Provide the [x, y] coordinate of the cell's center where the given text is located.  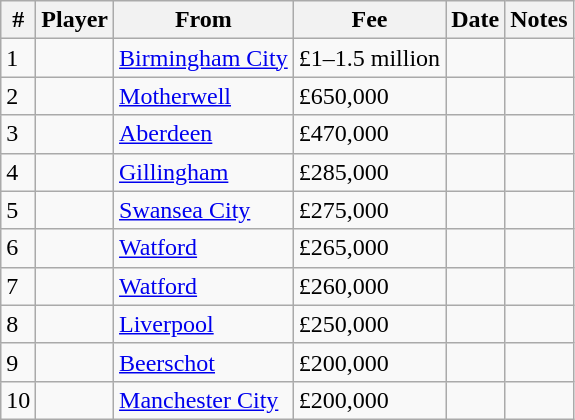
4 [18, 172]
£250,000 [369, 324]
Birmingham City [204, 58]
£285,000 [369, 172]
£650,000 [369, 96]
Fee [369, 20]
Swansea City [204, 210]
Liverpool [204, 324]
Gillingham [204, 172]
3 [18, 134]
9 [18, 362]
# [18, 20]
£470,000 [369, 134]
Aberdeen [204, 134]
£1–1.5 million [369, 58]
£275,000 [369, 210]
Motherwell [204, 96]
Notes [539, 20]
£260,000 [369, 286]
1 [18, 58]
£265,000 [369, 248]
7 [18, 286]
Beerschot [204, 362]
8 [18, 324]
2 [18, 96]
5 [18, 210]
Manchester City [204, 400]
10 [18, 400]
Date [476, 20]
From [204, 20]
Player [75, 20]
6 [18, 248]
